Pinpoint the cell where the given text exists, returning its [X, Y] midpoint coordinate. 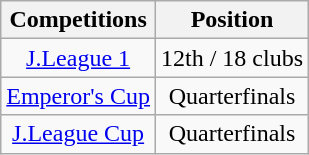
12th / 18 clubs [232, 58]
Emperor's Cup [78, 96]
Position [232, 20]
Competitions [78, 20]
J.League Cup [78, 134]
J.League 1 [78, 58]
